Locate the cell with the specified text and output its [X, Y] center coordinate. 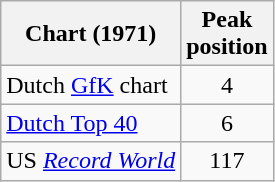
117 [227, 161]
Dutch GfK chart [91, 85]
US Record World [91, 161]
Dutch Top 40 [91, 123]
4 [227, 85]
Chart (1971) [91, 34]
Peakposition [227, 34]
6 [227, 123]
